Locate the cell with the specified text and output its [X, Y] center coordinate. 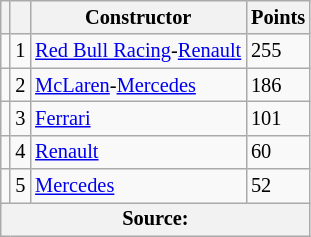
255 [278, 51]
101 [278, 118]
McLaren-Mercedes [138, 85]
Points [278, 17]
5 [20, 186]
Red Bull Racing-Renault [138, 51]
4 [20, 152]
1 [20, 51]
186 [278, 85]
Source: [156, 219]
Constructor [138, 17]
3 [20, 118]
Renault [138, 152]
Ferrari [138, 118]
2 [20, 85]
52 [278, 186]
60 [278, 152]
Mercedes [138, 186]
